Extract the (X, Y) coordinate from the center of the cell holding the provided text.  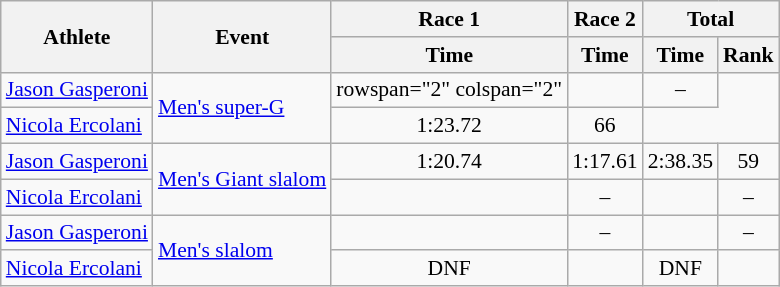
Total (711, 19)
rowspan="2" colspan="2" (449, 90)
Men's Giant slalom (242, 180)
Men's super-G (242, 108)
Race 2 (604, 19)
1:23.72 (449, 126)
Rank (748, 55)
Men's slalom (242, 250)
66 (604, 126)
59 (748, 162)
1:20.74 (449, 162)
1:17.61 (604, 162)
Event (242, 36)
Race 1 (449, 19)
Athlete (77, 36)
2:38.35 (680, 162)
